From the cell containing the given text, extract its center point as (x, y) coordinate. 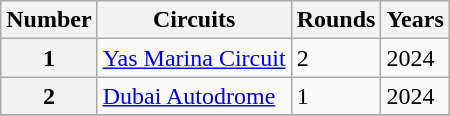
Number (49, 20)
Circuits (194, 20)
Dubai Autodrome (194, 96)
Rounds (336, 20)
Years (415, 20)
Yas Marina Circuit (194, 58)
